Determine the [x, y] coordinate at the center of the cell enclosing the given text.  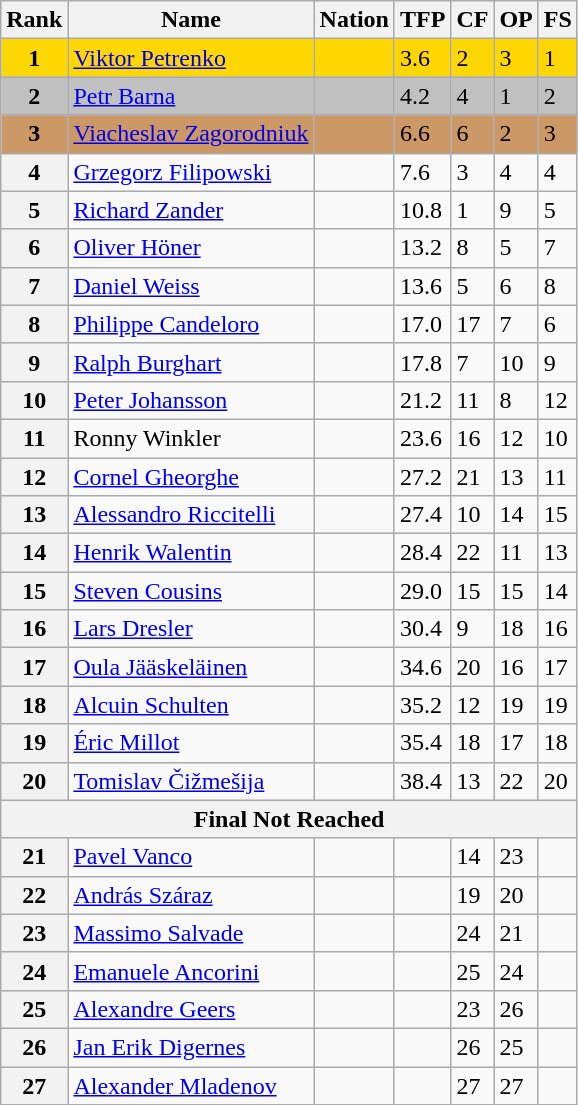
6.6 [422, 134]
Grzegorz Filipowski [191, 172]
Rank [34, 20]
13.2 [422, 248]
András Száraz [191, 895]
Nation [354, 20]
Philippe Candeloro [191, 324]
35.2 [422, 705]
Henrik Walentin [191, 553]
Viktor Petrenko [191, 58]
10.8 [422, 210]
17.0 [422, 324]
Lars Dresler [191, 629]
27.4 [422, 515]
CF [472, 20]
Final Not Reached [290, 819]
Alcuin Schulten [191, 705]
Tomislav Čižmešija [191, 781]
Éric Millot [191, 743]
Daniel Weiss [191, 286]
29.0 [422, 591]
35.4 [422, 743]
Emanuele Ancorini [191, 971]
Alexandre Geers [191, 1009]
27.2 [422, 477]
Cornel Gheorghe [191, 477]
Peter Johansson [191, 400]
17.8 [422, 362]
Ralph Burghart [191, 362]
Massimo Salvade [191, 933]
Jan Erik Digernes [191, 1047]
Alessandro Riccitelli [191, 515]
Petr Barna [191, 96]
Oula Jääskeläinen [191, 667]
34.6 [422, 667]
Name [191, 20]
7.6 [422, 172]
Richard Zander [191, 210]
Oliver Höner [191, 248]
4.2 [422, 96]
Pavel Vanco [191, 857]
28.4 [422, 553]
Viacheslav Zagorodniuk [191, 134]
FS [558, 20]
38.4 [422, 781]
30.4 [422, 629]
3.6 [422, 58]
23.6 [422, 438]
OP [516, 20]
Alexander Mladenov [191, 1085]
21.2 [422, 400]
13.6 [422, 286]
Steven Cousins [191, 591]
Ronny Winkler [191, 438]
TFP [422, 20]
